Return the [x, y] coordinate for the center point of the cell that contains the specified text.  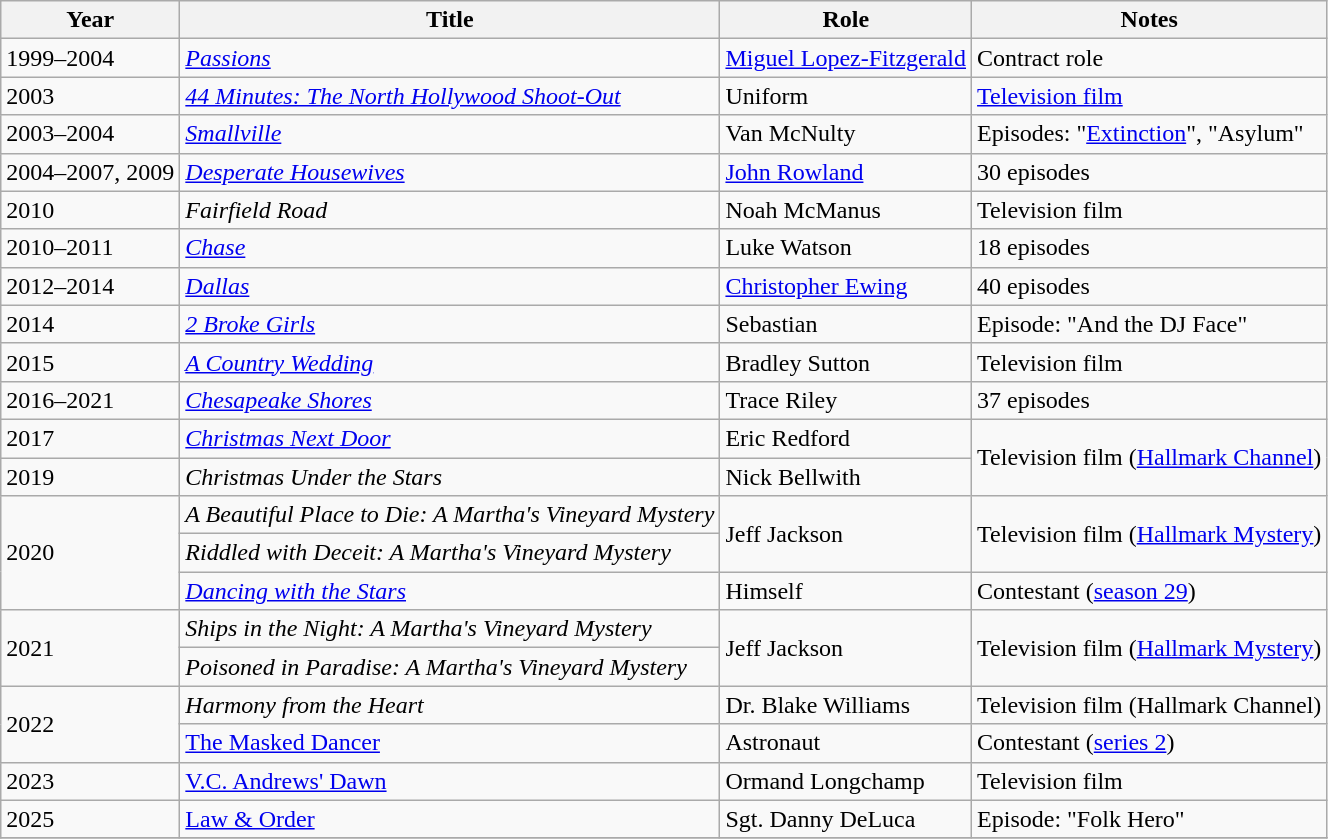
Luke Watson [846, 248]
2003–2004 [90, 134]
Notes [1150, 20]
John Rowland [846, 172]
2020 [90, 553]
Eric Redford [846, 438]
2012–2014 [90, 286]
30 episodes [1150, 172]
Passions [450, 58]
Desperate Housewives [450, 172]
Chesapeake Shores [450, 400]
Christmas Next Door [450, 438]
Christopher Ewing [846, 286]
2023 [90, 781]
Fairfield Road [450, 210]
Contestant (series 2) [1150, 743]
A Beautiful Place to Die: A Martha's Vineyard Mystery [450, 515]
Role [846, 20]
Bradley Sutton [846, 362]
2014 [90, 324]
2010–2011 [90, 248]
Van McNulty [846, 134]
Harmony from the Heart [450, 705]
V.C. Andrews' Dawn [450, 781]
Himself [846, 591]
Christmas Under the Stars [450, 477]
Riddled with Deceit: A Martha's Vineyard Mystery [450, 553]
Smallville [450, 134]
Title [450, 20]
2004–2007, 2009 [90, 172]
Poisoned in Paradise: A Martha's Vineyard Mystery [450, 667]
Trace Riley [846, 400]
2022 [90, 724]
A Country Wedding [450, 362]
1999–2004 [90, 58]
The Masked Dancer [450, 743]
Ships in the Night: A Martha's Vineyard Mystery [450, 629]
2016–2021 [90, 400]
2 Broke Girls [450, 324]
Episodes: "Extinction", "Asylum" [1150, 134]
Contract role [1150, 58]
Year [90, 20]
Sebastian [846, 324]
Law & Order [450, 819]
2003 [90, 96]
Dallas [450, 286]
2025 [90, 819]
Sgt. Danny DeLuca [846, 819]
2021 [90, 648]
Astronaut [846, 743]
Episode: "Folk Hero" [1150, 819]
44 Minutes: The North Hollywood Shoot-Out [450, 96]
2017 [90, 438]
Ormand Longchamp [846, 781]
40 episodes [1150, 286]
37 episodes [1150, 400]
Uniform [846, 96]
Nick Bellwith [846, 477]
2010 [90, 210]
Episode: "And the DJ Face" [1150, 324]
Chase [450, 248]
Dr. Blake Williams [846, 705]
Dancing with the Stars [450, 591]
2015 [90, 362]
2019 [90, 477]
Noah McManus [846, 210]
Contestant (season 29) [1150, 591]
Miguel Lopez-Fitzgerald [846, 58]
18 episodes [1150, 248]
